Capture the cell that displays the provided text and extract its (x, y) central coordinate. 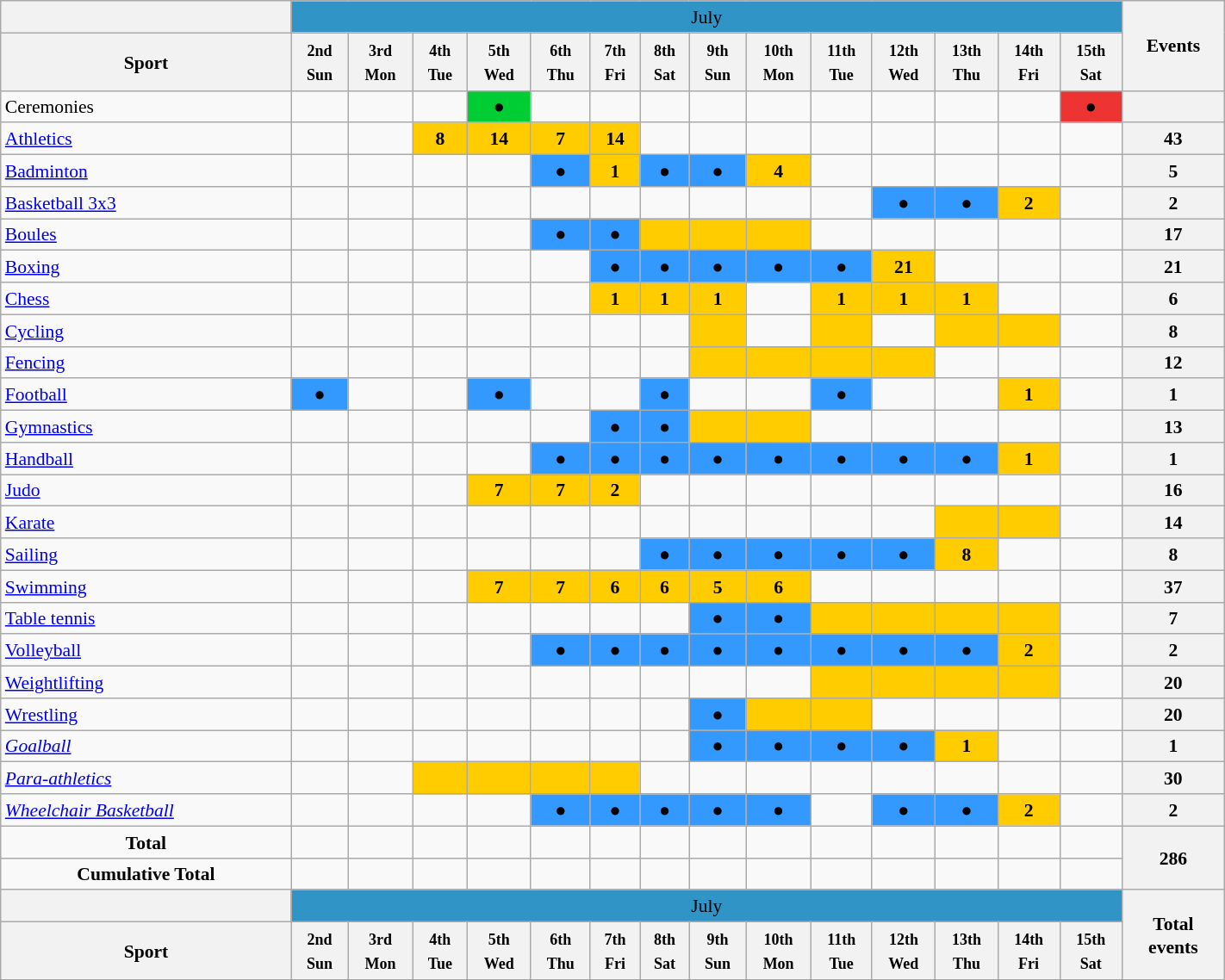
Athletics (146, 138)
Chess (146, 298)
Events (1173, 46)
Total (146, 842)
16 (1173, 489)
Judo (146, 489)
Karate (146, 522)
Handball (146, 458)
Goalball (146, 746)
Football (146, 394)
13 (1173, 425)
Wrestling (146, 713)
Cumulative Total (146, 873)
Ceremonies (146, 107)
Totalevents (1173, 934)
43 (1173, 138)
Sailing (146, 555)
Boules (146, 234)
Para-athletics (146, 778)
Swimming (146, 586)
Fencing (146, 362)
Gymnastics (146, 425)
Volleyball (146, 649)
Cycling (146, 331)
12 (1173, 362)
Table tennis (146, 618)
30 (1173, 778)
4 (779, 171)
37 (1173, 586)
17 (1173, 234)
Weightlifting (146, 682)
Basketball 3x3 (146, 202)
286 (1173, 858)
Wheelchair Basketball (146, 809)
Badminton (146, 171)
Boxing (146, 267)
